Identify which cell holds the provided text, then report its (X, Y) central coordinate. 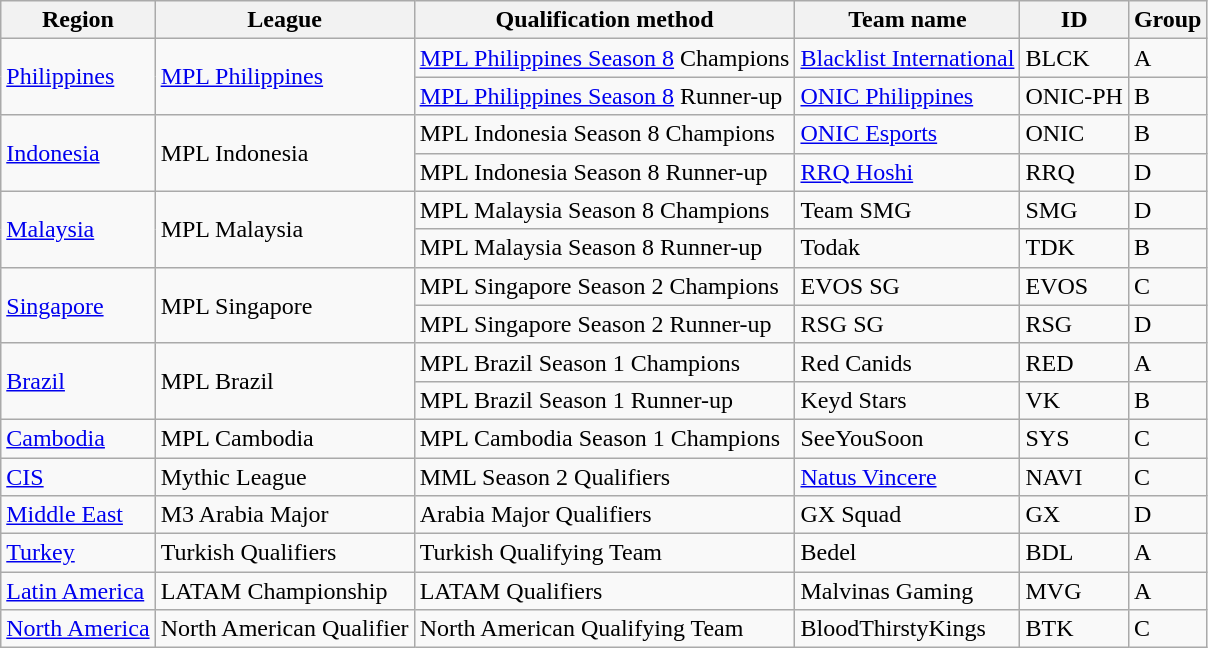
ONIC Philippines (908, 96)
ONIC Esports (908, 134)
MPL Singapore Season 2 Champions (604, 286)
MPL Philippines Season 8 Champions (604, 58)
RRQ (1074, 172)
Malvinas Gaming (908, 591)
MPL Indonesia (284, 153)
SYS (1074, 438)
Group (1168, 20)
MML Season 2 Qualifiers (604, 477)
Qualification method (604, 20)
MPL Brazil Season 1 Champions (604, 362)
BTK (1074, 629)
MPL Malaysia (284, 229)
GX Squad (908, 515)
MPL Cambodia Season 1 Champions (604, 438)
Philippines (78, 77)
Team name (908, 20)
GX (1074, 515)
RED (1074, 362)
EVOS SG (908, 286)
MPL Malaysia Season 8 Runner-up (604, 248)
Turkish Qualifying Team (604, 553)
CIS (78, 477)
SMG (1074, 210)
MPL Singapore (284, 305)
Singapore (78, 305)
Red Canids (908, 362)
MPL Philippines Season 8 Runner-up (604, 96)
BloodThirstyKings (908, 629)
Turkish Qualifiers (284, 553)
RSG (1074, 324)
Bedel (908, 553)
Team SMG (908, 210)
ID (1074, 20)
VK (1074, 400)
MPL Philippines (284, 77)
Todak (908, 248)
MPL Cambodia (284, 438)
SeeYouSoon (908, 438)
NAVI (1074, 477)
Cambodia (78, 438)
MPL Indonesia Season 8 Champions (604, 134)
League (284, 20)
MPL Brazil Season 1 Runner-up (604, 400)
North America (78, 629)
ONIC (1074, 134)
M3 Arabia Major (284, 515)
Natus Vincere (908, 477)
Indonesia (78, 153)
MPL Indonesia Season 8 Runner-up (604, 172)
Keyd Stars (908, 400)
Mythic League (284, 477)
Latin America (78, 591)
BLCK (1074, 58)
RRQ Hoshi (908, 172)
LATAM Qualifiers (604, 591)
Arabia Major Qualifiers (604, 515)
EVOS (1074, 286)
Turkey (78, 553)
Malaysia (78, 229)
RSG SG (908, 324)
Middle East (78, 515)
Blacklist International (908, 58)
Region (78, 20)
ONIC-PH (1074, 96)
BDL (1074, 553)
MPL Singapore Season 2 Runner-up (604, 324)
LATAM Championship (284, 591)
Brazil (78, 381)
MVG (1074, 591)
TDK (1074, 248)
North American Qualifying Team (604, 629)
North American Qualifier (284, 629)
MPL Brazil (284, 381)
MPL Malaysia Season 8 Champions (604, 210)
